Search for the cell housing the specified text and yield its (X, Y) center coordinate. 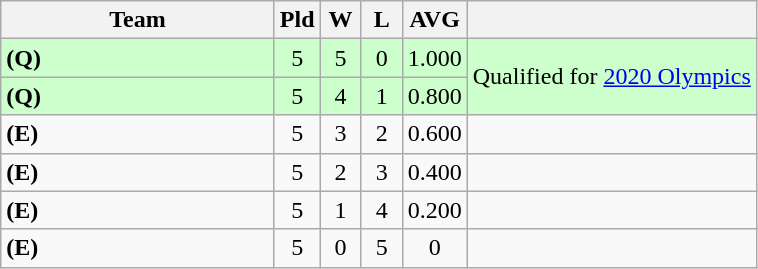
0.800 (434, 96)
AVG (434, 20)
L (382, 20)
0.200 (434, 210)
0.400 (434, 172)
0.600 (434, 134)
W (340, 20)
Pld (297, 20)
Team (138, 20)
1.000 (434, 58)
Qualified for 2020 Olympics (612, 77)
